From the cell containing the given text, extract its center point as (x, y) coordinate. 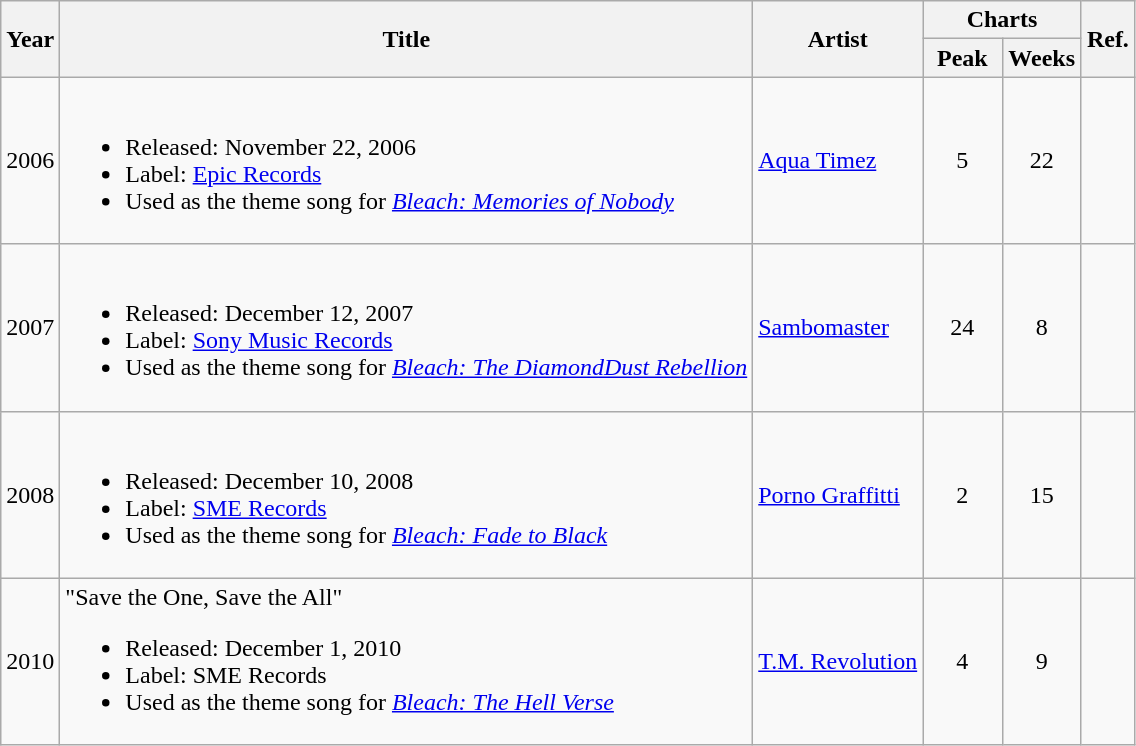
5 (962, 160)
Aqua Timez (838, 160)
2010 (30, 662)
2007 (30, 328)
Sambomaster (838, 328)
9 (1042, 662)
Released: December 10, 2008Label: SME RecordsUsed as the theme song for Bleach: Fade to Black (406, 494)
Year (30, 39)
8 (1042, 328)
15 (1042, 494)
Peak (962, 58)
22 (1042, 160)
4 (962, 662)
Released: November 22, 2006Label: Epic RecordsUsed as the theme song for Bleach: Memories of Nobody (406, 160)
Ref. (1108, 39)
Weeks (1042, 58)
24 (962, 328)
2 (962, 494)
Title (406, 39)
2006 (30, 160)
Porno Graffitti (838, 494)
T.M. Revolution (838, 662)
"Save the One, Save the All"Released: December 1, 2010Label: SME RecordsUsed as the theme song for Bleach: The Hell Verse (406, 662)
2008 (30, 494)
Artist (838, 39)
Charts (1002, 20)
Released: December 12, 2007Label: Sony Music RecordsUsed as the theme song for Bleach: The DiamondDust Rebellion (406, 328)
